Identify which cell holds the provided text, then report its [X, Y] central coordinate. 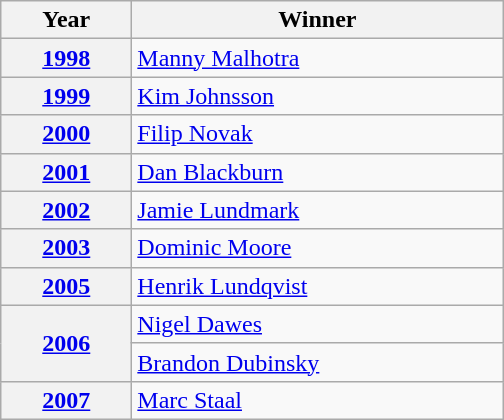
Dan Blackburn [318, 172]
Marc Staal [318, 400]
Winner [318, 20]
Year [66, 20]
Manny Malhotra [318, 58]
2005 [66, 286]
2006 [66, 343]
2007 [66, 400]
Dominic Moore [318, 248]
Nigel Dawes [318, 324]
2000 [66, 134]
Kim Johnsson [318, 96]
Jamie Lundmark [318, 210]
Filip Novak [318, 134]
1998 [66, 58]
2001 [66, 172]
2002 [66, 210]
1999 [66, 96]
2003 [66, 248]
Brandon Dubinsky [318, 362]
Henrik Lundqvist [318, 286]
